Determine the (X, Y) coordinate at the center of the cell enclosing the given text.  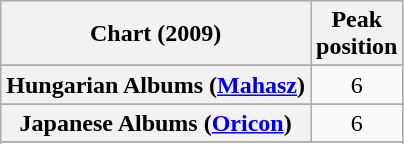
Japanese Albums (Oricon) (156, 123)
Chart (2009) (156, 34)
Hungarian Albums (Mahasz) (156, 85)
Peakposition (357, 34)
